Find where the given text appears and provide that cell's center as [X, Y] coordinate. 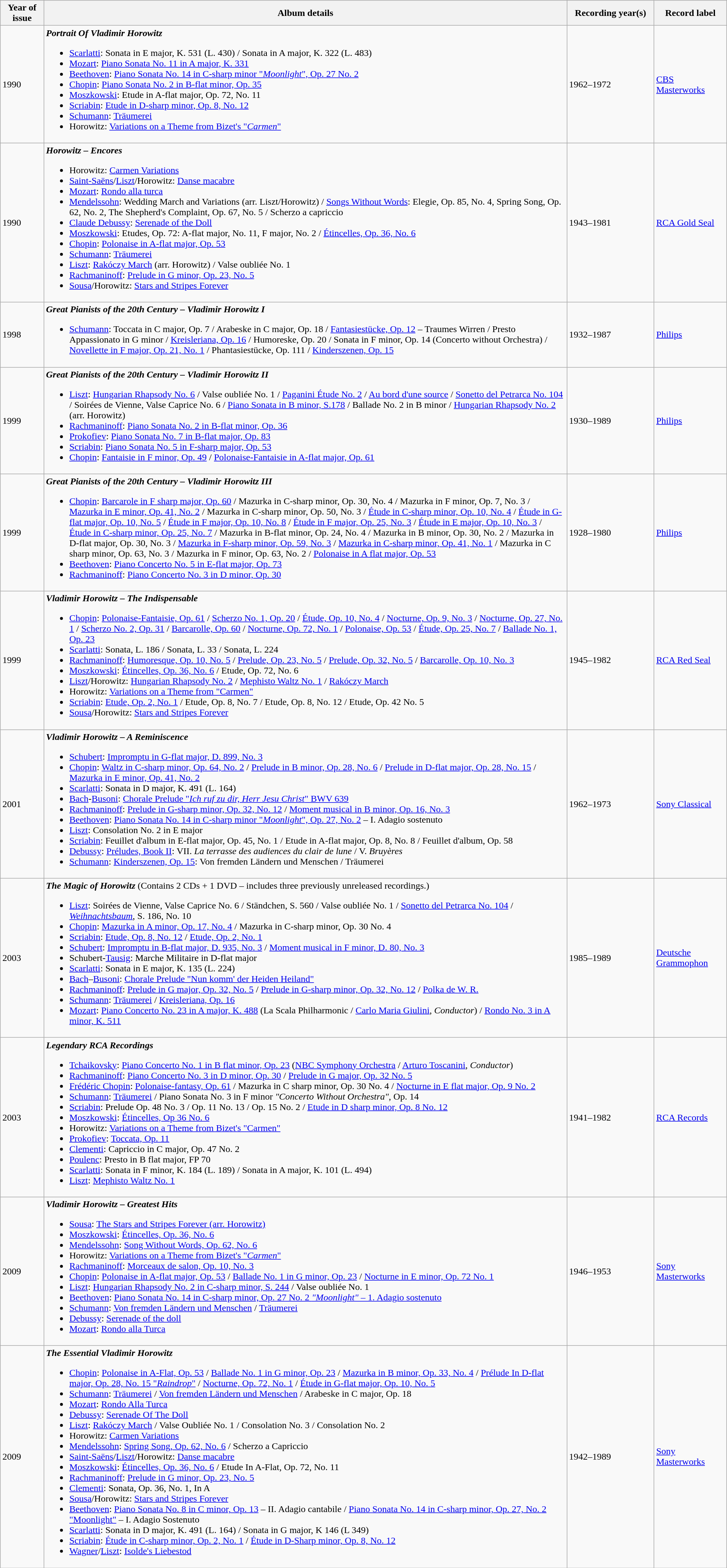
Album details [305, 13]
RCA Records [690, 1117]
2001 [22, 804]
Recording year(s) [610, 13]
Deutsche Grammophon [690, 958]
1962–1973 [610, 804]
1945–1982 [610, 660]
RCA Gold Seal [690, 223]
1962–1972 [610, 84]
1943–1981 [610, 223]
1998 [22, 335]
1946–1953 [610, 1271]
Year of issue [22, 13]
1930–1989 [610, 420]
1928–1980 [610, 533]
1932–1987 [610, 335]
CBS Masterworks [690, 84]
RCA Red Seal [690, 660]
Record label [690, 13]
1942–1989 [610, 1457]
Sony Classical [690, 804]
1985–1989 [610, 958]
1941–1982 [610, 1117]
